Return [X, Y] of the center of cell containing provided text 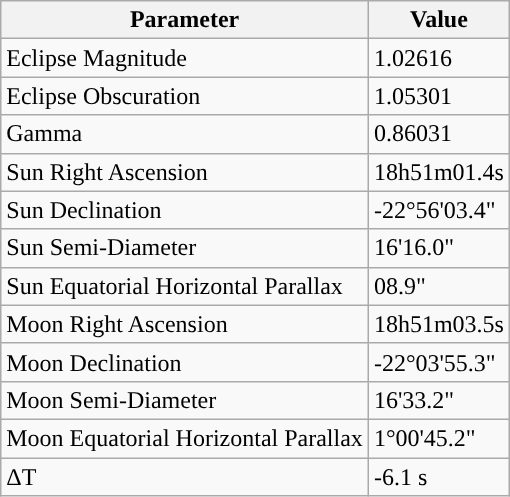
-6.1 s [438, 477]
1.02616 [438, 58]
Sun Declination [185, 210]
18h51m03.5s [438, 324]
ΔT [185, 477]
Moon Declination [185, 362]
Moon Equatorial Horizontal Parallax [185, 438]
Moon Right Ascension [185, 324]
16'33.2" [438, 400]
16'16.0" [438, 248]
Gamma [185, 134]
1.05301 [438, 96]
Sun Equatorial Horizontal Parallax [185, 286]
1°00'45.2" [438, 438]
Eclipse Obscuration [185, 96]
-22°56'03.4" [438, 210]
Parameter [185, 20]
-22°03'55.3" [438, 362]
Moon Semi-Diameter [185, 400]
0.86031 [438, 134]
08.9" [438, 286]
Sun Right Ascension [185, 172]
18h51m01.4s [438, 172]
Value [438, 20]
Sun Semi-Diameter [185, 248]
Eclipse Magnitude [185, 58]
